Pinpoint the cell where the given text exists, returning its (X, Y) midpoint coordinate. 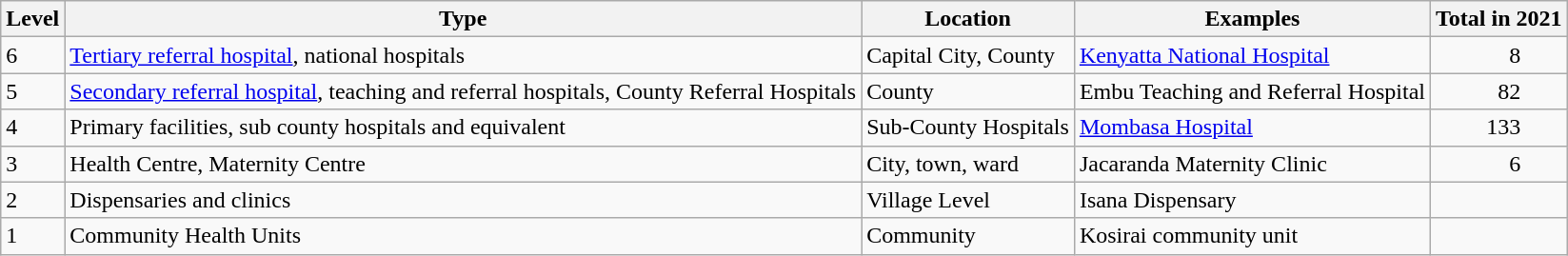
3 (32, 164)
Community (968, 236)
Total in 2021 (1499, 19)
Examples (1252, 19)
4 (32, 128)
County (968, 91)
82 (1499, 91)
Capital City, County (968, 55)
Sub-County Hospitals (968, 128)
1 (32, 236)
Primary facilities, sub county hospitals and equivalent (463, 128)
8 (1499, 55)
Kenyatta National Hospital (1252, 55)
Secondary referral hospital, teaching and referral hospitals, County Referral Hospitals (463, 91)
Village Level (968, 200)
Embu Teaching and Referral Hospital (1252, 91)
2 (32, 200)
Type (463, 19)
Level (32, 19)
Jacaranda Maternity Clinic (1252, 164)
Dispensaries and clinics (463, 200)
Location (968, 19)
Kosirai community unit (1252, 236)
Mombasa Hospital (1252, 128)
133 (1499, 128)
Community Health Units (463, 236)
Health Centre, Maternity Centre (463, 164)
Isana Dispensary (1252, 200)
Tertiary referral hospital, national hospitals (463, 55)
City, town, ward (968, 164)
5 (32, 91)
